From the cell containing the given text, extract its center point as (X, Y) coordinate. 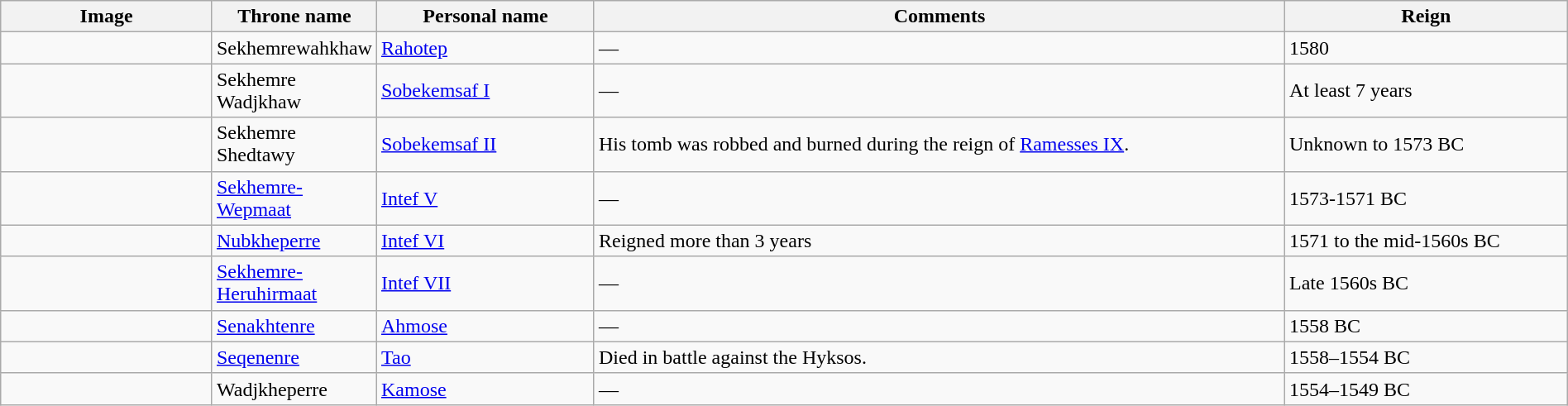
1573-1571 BC (1426, 198)
Senakhtenre (294, 326)
Comments (939, 17)
Sekhemre-Wepmaat (294, 198)
Died in battle against the Hyksos. (939, 357)
Sekhemre Wadjkhaw (294, 91)
Unknown to 1573 BC (1426, 144)
Ahmose (485, 326)
Nubkheperre (294, 241)
Personal name (485, 17)
Rahotep (485, 48)
1554–1549 BC (1426, 389)
Sekhemrewahkhaw (294, 48)
Late 1560s BC (1426, 283)
His tomb was robbed and burned during the reign of Ramesses IX. (939, 144)
Image (107, 17)
Throne name (294, 17)
Seqenenre (294, 357)
Intef VI (485, 241)
1580 (1426, 48)
Intef V (485, 198)
At least 7 years (1426, 91)
Kamose (485, 389)
Reigned more than 3 years (939, 241)
1558–1554 BC (1426, 357)
1571 to the mid-1560s BC (1426, 241)
Sekhemre-Heruhirmaat (294, 283)
Sobekemsaf II (485, 144)
Wadjkheperre (294, 389)
1558 BC (1426, 326)
Reign (1426, 17)
Sekhemre Shedtawy (294, 144)
Sobekemsaf I (485, 91)
Tao (485, 357)
Intef VII (485, 283)
